From the cell containing the given text, extract its center point as (x, y) coordinate. 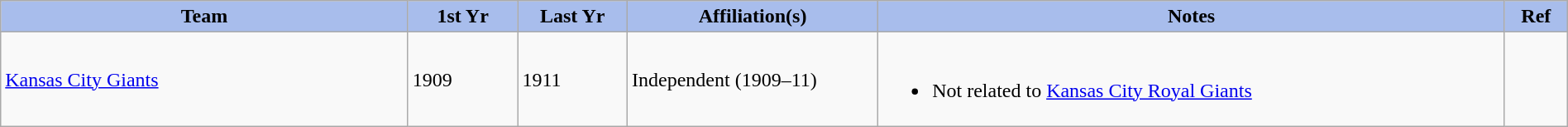
Last Yr (572, 17)
Notes (1192, 17)
Team (205, 17)
Kansas City Giants (205, 80)
Ref (1536, 17)
Affiliation(s) (753, 17)
1st Yr (463, 17)
Independent (1909–11) (753, 80)
1909 (463, 80)
Not related to Kansas City Royal Giants (1192, 80)
1911 (572, 80)
